Pinpoint the cell where the given text exists, returning its (X, Y) midpoint coordinate. 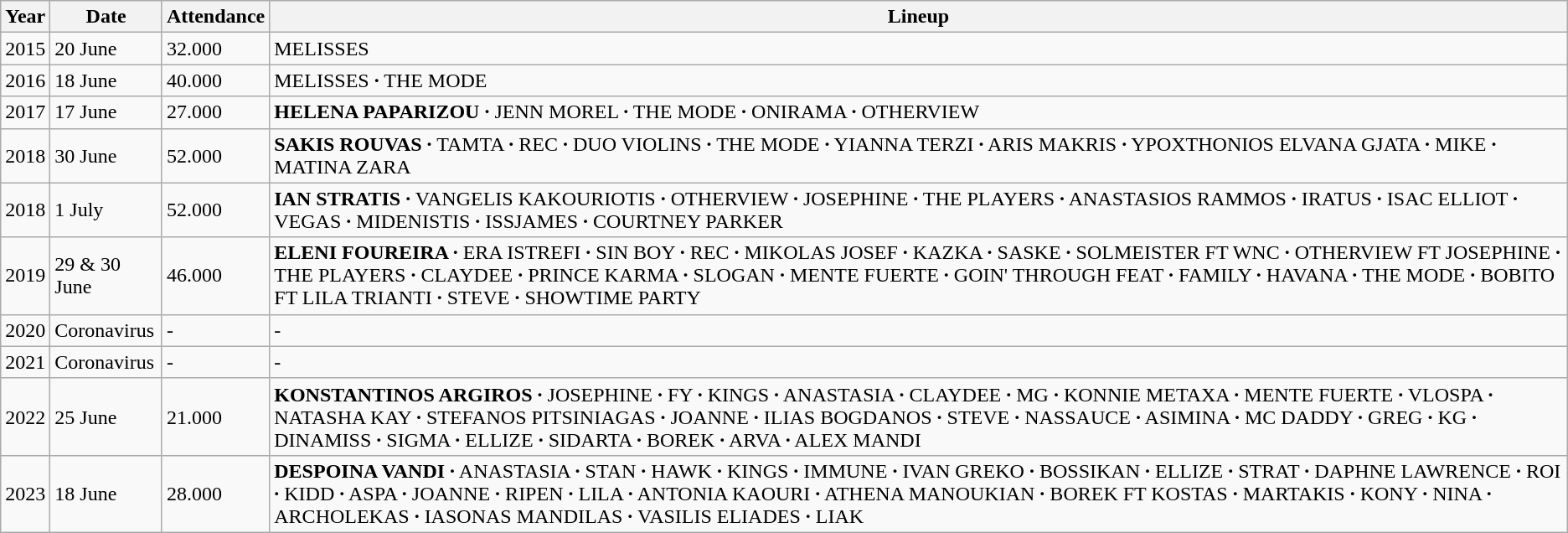
2017 (25, 112)
MELISSES · THE MODE (919, 80)
17 June (106, 112)
27.000 (215, 112)
32.000 (215, 49)
21.000 (215, 417)
40.000 (215, 80)
2016 (25, 80)
SAKIS ROUVAS · TAMTA · REC · DUO VIOLINS · THE MODE · YIANNA TERZI · ARIS MAKRIS · YPOXTHONIOS ELVANA GJATA · MIKE · MATINA ZARA (919, 156)
25 June (106, 417)
MELISSES (919, 49)
46.000 (215, 276)
2020 (25, 330)
29 & 30 June (106, 276)
28.000 (215, 494)
Attendance (215, 17)
2021 (25, 362)
1 July (106, 210)
Lineup (919, 17)
20 June (106, 49)
2023 (25, 494)
HELENA PAPARIZOU · JENN MOREL · THE MODE · ONIRAMA · OTHERVIEW (919, 112)
2022 (25, 417)
Year (25, 17)
2015 (25, 49)
2019 (25, 276)
30 June (106, 156)
Date (106, 17)
